Extract the (x, y) coordinate from the center of the cell holding the provided text.  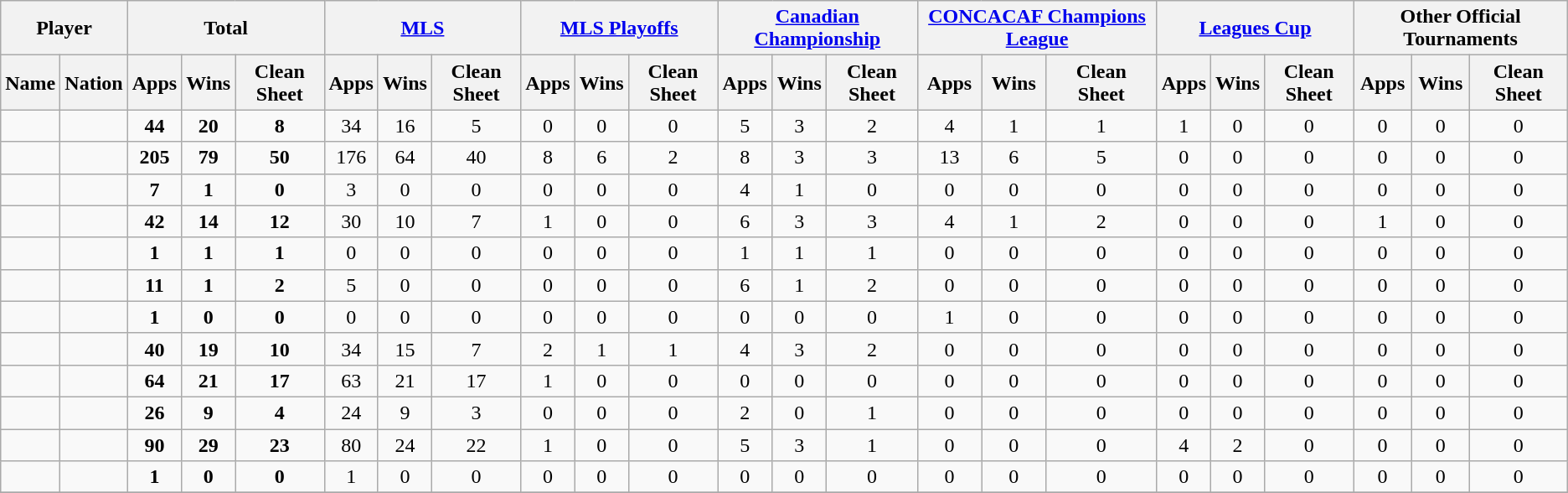
79 (209, 158)
CONCACAF Champions League (1037, 29)
Total (226, 29)
26 (154, 413)
42 (154, 221)
30 (351, 221)
63 (351, 381)
23 (280, 445)
Nation (94, 82)
22 (476, 445)
80 (351, 445)
Canadian Championship (818, 29)
MLS Playoffs (620, 29)
12 (280, 221)
44 (154, 126)
20 (209, 126)
Name (30, 82)
Other Official Tournaments (1461, 29)
Leagues Cup (1255, 29)
29 (209, 445)
Player (64, 29)
205 (154, 158)
MLS (422, 29)
176 (351, 158)
11 (154, 285)
14 (209, 221)
19 (209, 349)
15 (405, 349)
90 (154, 445)
50 (280, 158)
16 (405, 126)
13 (950, 158)
